Scan for the cell matching the given text and deliver its [X, Y] coordinate at center. 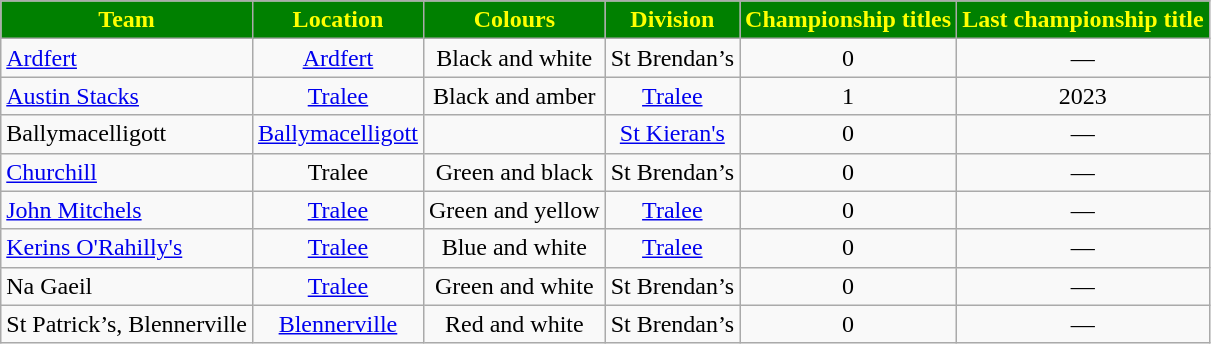
1 [848, 96]
John Mitchels [127, 210]
Green and white [514, 286]
St Patrick’s, Blennerville [127, 324]
Championship titles [848, 20]
Blennerville [338, 324]
Colours [514, 20]
Blue and white [514, 248]
Last championship title [1083, 20]
Green and yellow [514, 210]
Austin Stacks [127, 96]
2023 [1083, 96]
Location [338, 20]
Division [672, 20]
Green and black [514, 172]
Na Gaeil [127, 286]
Kerins O'Rahilly's [127, 248]
Red and white [514, 324]
Black and white [514, 58]
Churchill [127, 172]
Team [127, 20]
Black and amber [514, 96]
St Kieran's [672, 134]
